From the cell containing the given text, extract its center point as [x, y] coordinate. 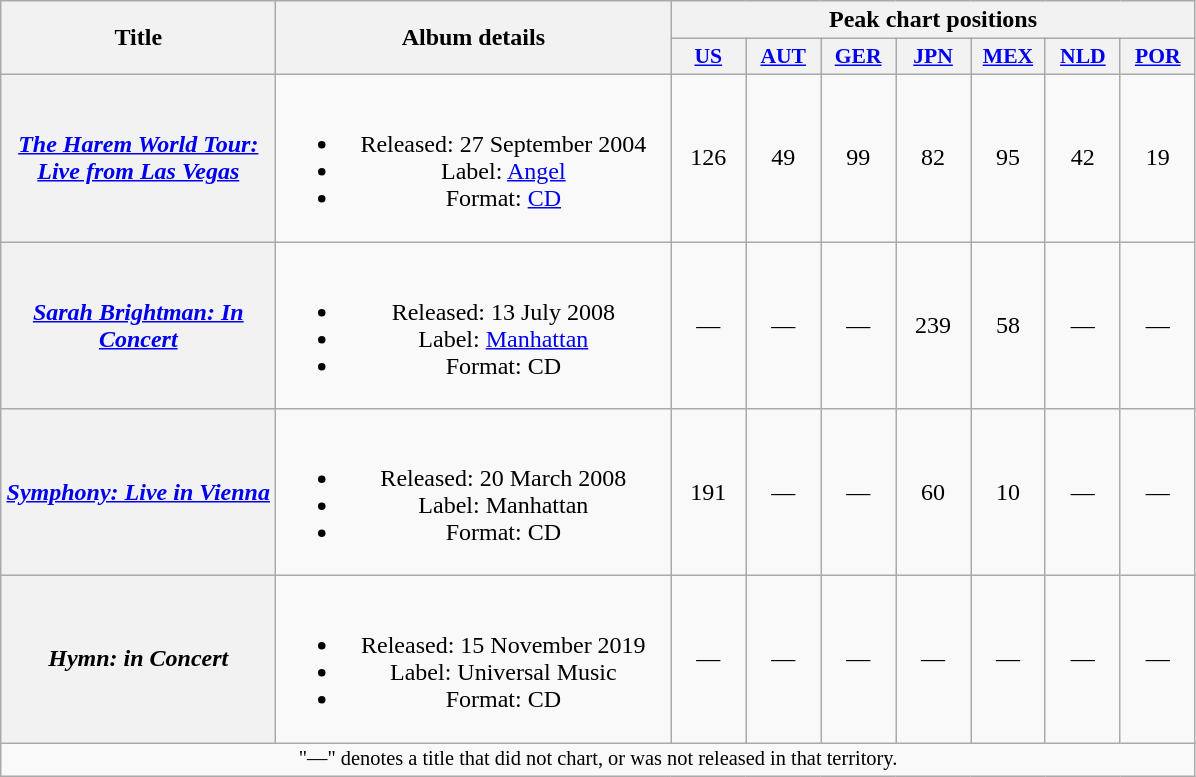
"—" denotes a title that did not chart, or was not released in that territory. [598, 760]
Title [138, 38]
GER [858, 57]
239 [934, 326]
Peak chart positions [933, 20]
Album details [474, 38]
99 [858, 158]
58 [1008, 326]
NLD [1082, 57]
126 [708, 158]
60 [934, 492]
The Harem World Tour: Live from Las Vegas [138, 158]
AUT [784, 57]
Released: 13 July 2008Label: ManhattanFormat: CD [474, 326]
US [708, 57]
Sarah Brightman: In Concert [138, 326]
Hymn: in Concert [138, 660]
POR [1158, 57]
95 [1008, 158]
MEX [1008, 57]
19 [1158, 158]
42 [1082, 158]
10 [1008, 492]
JPN [934, 57]
49 [784, 158]
Released: 20 March 2008Label: ManhattanFormat: CD [474, 492]
191 [708, 492]
Released: 15 November 2019Label: Universal MusicFormat: CD [474, 660]
82 [934, 158]
Released: 27 September 2004Label: AngelFormat: CD [474, 158]
Symphony: Live in Vienna [138, 492]
